Locate the cell with the specified text and output its (x, y) center coordinate. 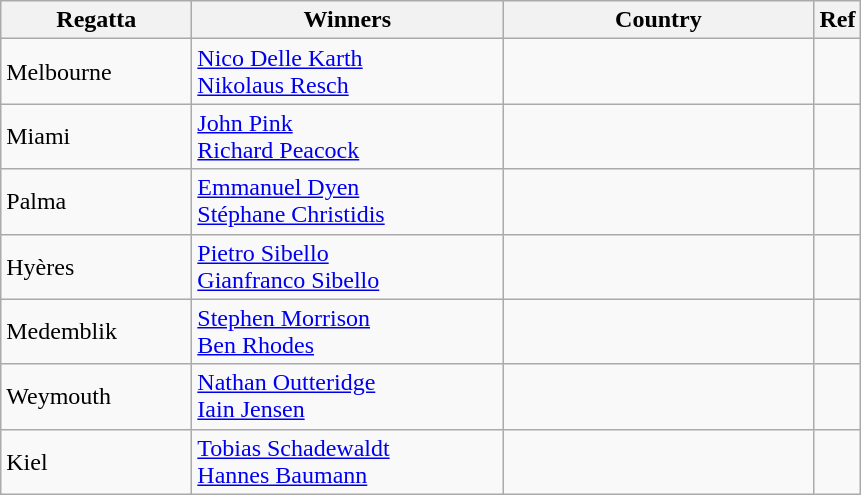
Stephen MorrisonBen Rhodes (348, 332)
Weymouth (96, 396)
Country (658, 20)
Tobias SchadewaldtHannes Baumann (348, 462)
Emmanuel DyenStéphane Christidis (348, 202)
Melbourne (96, 72)
Nathan OutteridgeIain Jensen (348, 396)
John PinkRichard Peacock (348, 136)
Nico Delle KarthNikolaus Resch (348, 72)
Miami (96, 136)
Kiel (96, 462)
Winners (348, 20)
Hyères (96, 266)
Pietro SibelloGianfranco Sibello (348, 266)
Medemblik (96, 332)
Palma (96, 202)
Regatta (96, 20)
Ref (838, 20)
